Return the [X, Y] coordinate for the center point of the cell that contains the specified text.  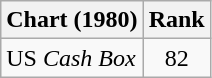
Rank [176, 20]
82 [176, 58]
Chart (1980) [72, 20]
US Cash Box [72, 58]
